Locate the cell with the specified text and output its [X, Y] center coordinate. 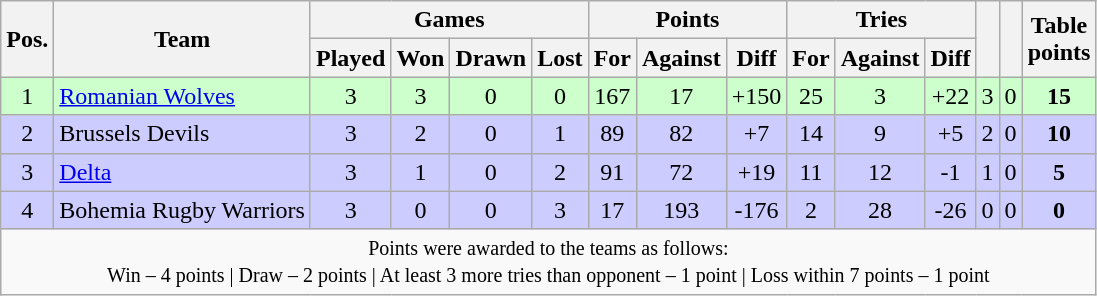
Pos. [28, 39]
14 [811, 134]
+7 [756, 134]
-26 [950, 210]
167 [612, 96]
Drawn [491, 58]
89 [612, 134]
+19 [756, 172]
193 [681, 210]
5 [1059, 172]
Brussels Devils [182, 134]
Team [182, 39]
-176 [756, 210]
12 [880, 172]
11 [811, 172]
Played [350, 58]
Points [688, 20]
Bohemia Rugby Warriors [182, 210]
Tries [882, 20]
25 [811, 96]
+22 [950, 96]
Lost [560, 58]
Won [420, 58]
4 [28, 210]
28 [880, 210]
9 [880, 134]
72 [681, 172]
Tablepoints [1059, 39]
-1 [950, 172]
Games [449, 20]
Romanian Wolves [182, 96]
+150 [756, 96]
Delta [182, 172]
15 [1059, 96]
91 [612, 172]
10 [1059, 134]
82 [681, 134]
+5 [950, 134]
